Return [X, Y] of the center of cell containing provided text 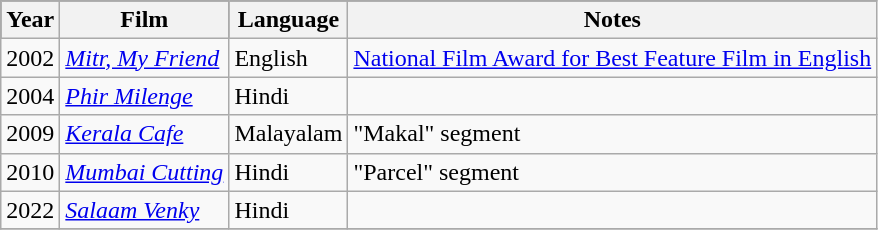
"Makal" segment [612, 134]
Language [288, 20]
2009 [30, 134]
Mumbai Cutting [144, 172]
Mitr, My Friend [144, 58]
Year [30, 20]
2004 [30, 96]
Salaam Venky [144, 210]
Notes [612, 20]
2002 [30, 58]
2022 [30, 210]
English [288, 58]
2010 [30, 172]
Phir Milenge [144, 96]
Malayalam [288, 134]
National Film Award for Best Feature Film in English [612, 58]
Film [144, 20]
"Parcel" segment [612, 172]
Kerala Cafe [144, 134]
